Identify which cell holds the provided text, then report its (X, Y) central coordinate. 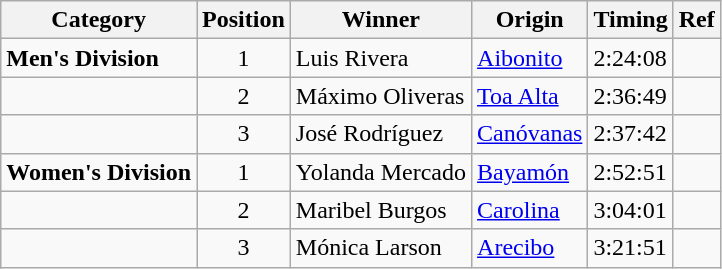
Toa Alta (530, 96)
Bayamón (530, 172)
Timing (630, 20)
Luis Rivera (380, 58)
Máximo Oliveras (380, 96)
Men's Division (99, 58)
Women's Division (99, 172)
2:24:08 (630, 58)
Position (244, 20)
Mónica Larson (380, 248)
Winner (380, 20)
José Rodríguez (380, 134)
Category (99, 20)
2:52:51 (630, 172)
2:36:49 (630, 96)
3:21:51 (630, 248)
Origin (530, 20)
3:04:01 (630, 210)
Ref (696, 20)
Yolanda Mercado (380, 172)
Canóvanas (530, 134)
Aibonito (530, 58)
Maribel Burgos (380, 210)
2:37:42 (630, 134)
Arecibo (530, 248)
Carolina (530, 210)
